Pinpoint the cell where the given text exists, returning its (x, y) midpoint coordinate. 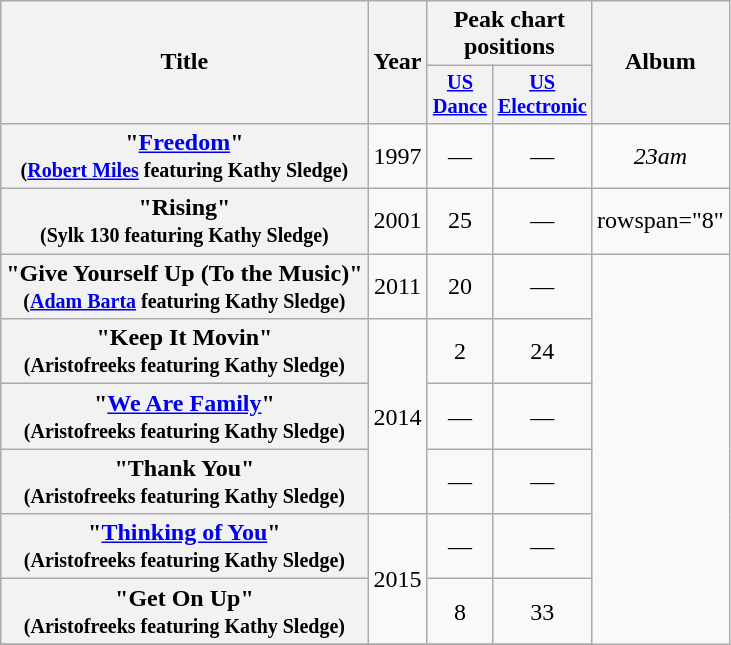
33 (542, 612)
"Give Yourself Up (To the Music)"(Adam Barta featuring Kathy Sledge) (184, 286)
rowspan="8" (661, 222)
Year (398, 62)
"Thank You"(Aristofreeks featuring Kathy Sledge) (184, 482)
25 (460, 222)
20 (460, 286)
24 (542, 352)
US Electronic (542, 95)
2015 (398, 579)
2001 (398, 222)
"We Are Family"(Aristofreeks featuring Kathy Sledge) (184, 416)
2014 (398, 416)
2 (460, 352)
2011 (398, 286)
"Rising"(Sylk 130 featuring Kathy Sledge) (184, 222)
23am (661, 156)
1997 (398, 156)
"Keep It Movin"(Aristofreeks featuring Kathy Sledge) (184, 352)
"Thinking of You"(Aristofreeks featuring Kathy Sledge) (184, 546)
Title (184, 62)
"Freedom"(Robert Miles featuring Kathy Sledge) (184, 156)
Peak chart positions (510, 34)
Album (661, 62)
8 (460, 612)
US Dance (460, 95)
"Get On Up"(Aristofreeks featuring Kathy Sledge) (184, 612)
